Search for the cell housing the specified text and yield its (X, Y) center coordinate. 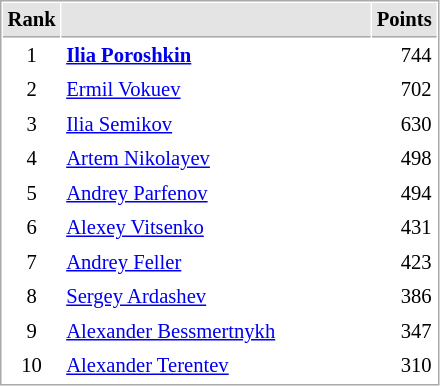
Alexander Bessmertnykh (216, 332)
Ermil Vokuev (216, 90)
Andrey Parfenov (216, 194)
347 (404, 332)
310 (404, 366)
9 (32, 332)
630 (404, 124)
744 (404, 56)
Ilia Semikov (216, 124)
Rank (32, 20)
4 (32, 158)
5 (32, 194)
494 (404, 194)
431 (404, 228)
Alexander Terentev (216, 366)
2 (32, 90)
10 (32, 366)
7 (32, 262)
702 (404, 90)
423 (404, 262)
3 (32, 124)
Artem Nikolayev (216, 158)
6 (32, 228)
498 (404, 158)
8 (32, 296)
Alexey Vitsenko (216, 228)
Andrey Feller (216, 262)
1 (32, 56)
Ilia Poroshkin (216, 56)
Sergey Ardashev (216, 296)
386 (404, 296)
Points (404, 20)
